Return the (x, y) coordinate for the center point of the cell that contains the specified text.  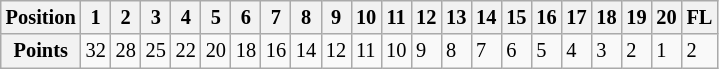
25 (156, 51)
17 (576, 17)
32 (96, 51)
Position (41, 17)
22 (186, 51)
13 (456, 17)
28 (126, 51)
FL (700, 17)
19 (636, 17)
15 (516, 17)
Points (41, 51)
